Identify which cell holds the provided text, then report its (X, Y) central coordinate. 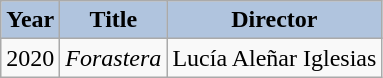
Lucía Aleñar Iglesias (274, 58)
Year (30, 20)
Title (114, 20)
Director (274, 20)
2020 (30, 58)
Forastera (114, 58)
